Locate the cell with the specified text and output its (x, y) center coordinate. 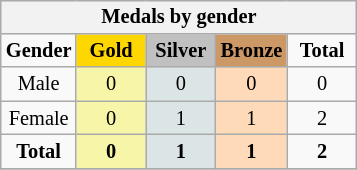
Bronze (252, 51)
Medals by gender (179, 17)
Gold (111, 51)
Silver (181, 51)
Gender (38, 51)
Male (38, 84)
Female (38, 118)
